Extract the [x, y] coordinate from the center of the cell holding the provided text.  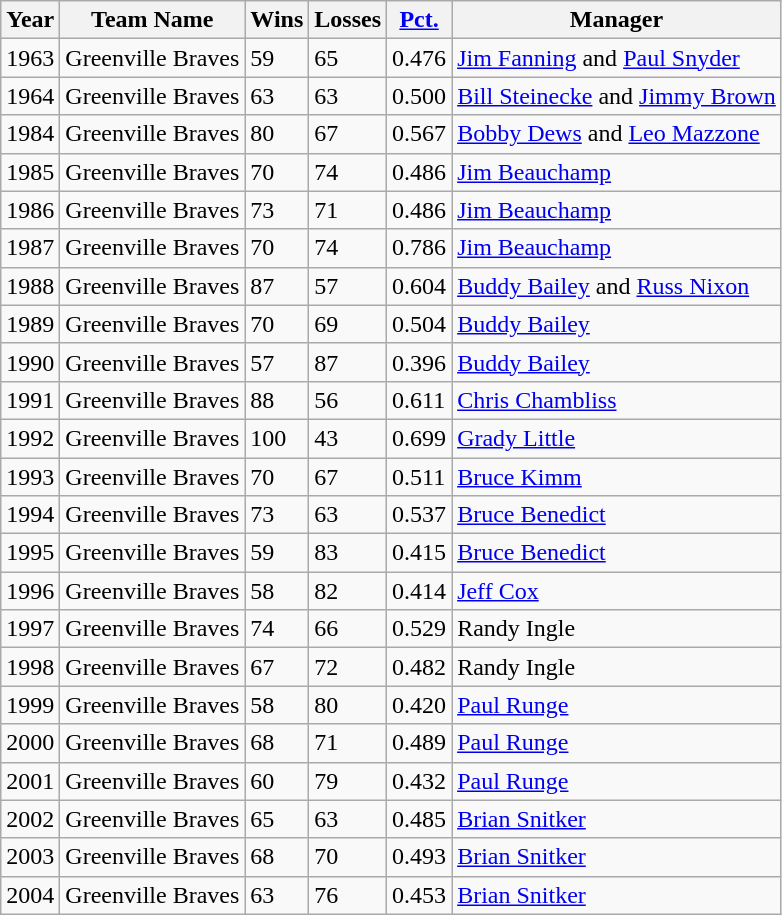
Year [30, 20]
1996 [30, 591]
1999 [30, 705]
56 [348, 400]
76 [348, 895]
0.504 [420, 324]
0.567 [420, 134]
Losses [348, 20]
0.511 [420, 477]
0.476 [420, 58]
1987 [30, 248]
79 [348, 781]
0.529 [420, 629]
1991 [30, 400]
Manager [617, 20]
1995 [30, 553]
Bill Steinecke and Jimmy Brown [617, 96]
1993 [30, 477]
0.493 [420, 857]
0.500 [420, 96]
0.414 [420, 591]
2000 [30, 743]
1986 [30, 210]
0.604 [420, 286]
88 [277, 400]
0.420 [420, 705]
Bobby Dews and Leo Mazzone [617, 134]
1990 [30, 362]
2003 [30, 857]
0.453 [420, 895]
69 [348, 324]
1963 [30, 58]
Grady Little [617, 438]
60 [277, 781]
82 [348, 591]
Chris Chambliss [617, 400]
1964 [30, 96]
1998 [30, 667]
2004 [30, 895]
0.537 [420, 515]
1997 [30, 629]
1994 [30, 515]
2002 [30, 819]
Jim Fanning and Paul Snyder [617, 58]
0.611 [420, 400]
0.396 [420, 362]
0.485 [420, 819]
100 [277, 438]
Buddy Bailey and Russ Nixon [617, 286]
0.415 [420, 553]
0.786 [420, 248]
Wins [277, 20]
0.489 [420, 743]
Jeff Cox [617, 591]
1984 [30, 134]
1988 [30, 286]
0.432 [420, 781]
2001 [30, 781]
0.699 [420, 438]
Team Name [152, 20]
1992 [30, 438]
Pct. [420, 20]
43 [348, 438]
Bruce Kimm [617, 477]
83 [348, 553]
1989 [30, 324]
0.482 [420, 667]
72 [348, 667]
1985 [30, 172]
66 [348, 629]
